Output the [X, Y] coordinate of the center of the cell containing the given text.  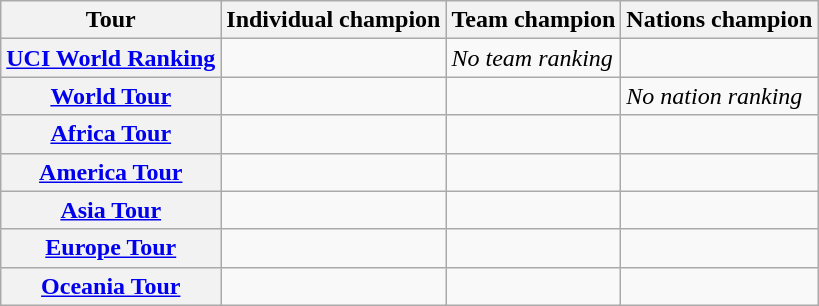
Team champion [534, 20]
No nation ranking [720, 96]
UCI World Ranking [111, 58]
Tour [111, 20]
Individual champion [334, 20]
America Tour [111, 172]
Nations champion [720, 20]
Asia Tour [111, 210]
No team ranking [534, 58]
Oceania Tour [111, 286]
Europe Tour [111, 248]
Africa Tour [111, 134]
World Tour [111, 96]
